From the cell containing the given text, extract its center point as (X, Y) coordinate. 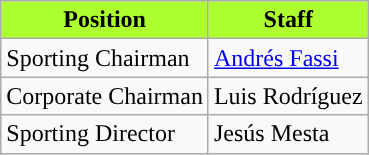
Corporate Chairman (105, 96)
Luis Rodríguez (288, 96)
Jesús Mesta (288, 134)
Andrés Fassi (288, 58)
Sporting Director (105, 134)
Staff (288, 20)
Position (105, 20)
Sporting Chairman (105, 58)
